Pinpoint the cell where the given text exists, returning its [X, Y] midpoint coordinate. 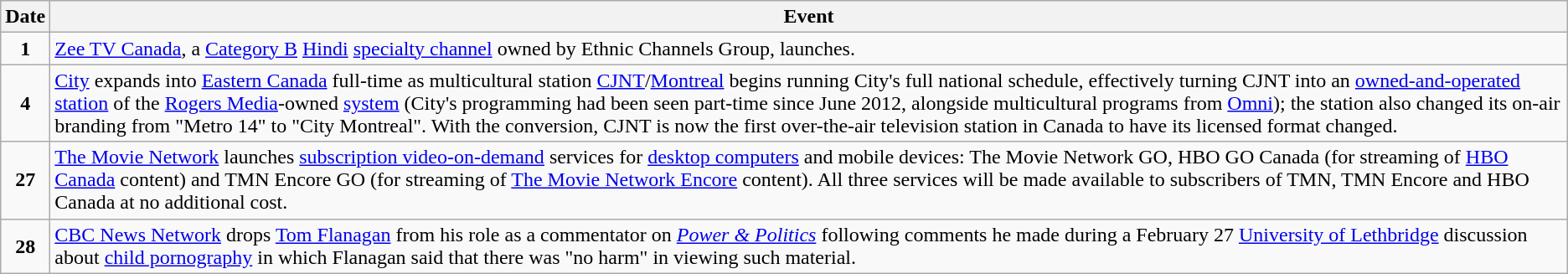
Zee TV Canada, a Category B Hindi specialty channel owned by Ethnic Channels Group, launches. [809, 49]
4 [25, 103]
28 [25, 246]
27 [25, 180]
Date [25, 17]
Event [809, 17]
1 [25, 49]
